For the text-containing cell, return its midpoint in (x, y) coordinate format. 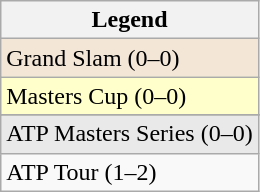
Masters Cup (0–0) (130, 96)
Legend (130, 20)
ATP Tour (1–2) (130, 172)
ATP Masters Series (0–0) (130, 134)
Grand Slam (0–0) (130, 58)
